For the text-containing cell, return its midpoint in (X, Y) coordinate format. 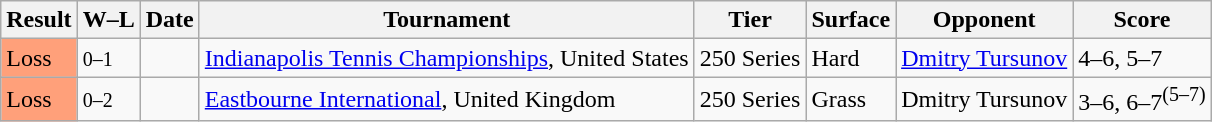
Date (170, 20)
Tier (750, 20)
Opponent (984, 20)
4–6, 5–7 (1142, 58)
Tournament (446, 20)
0–1 (108, 58)
Grass (851, 100)
Surface (851, 20)
0–2 (108, 100)
Indianapolis Tennis Championships, United States (446, 58)
3–6, 6–7(5–7) (1142, 100)
Hard (851, 58)
Eastbourne International, United Kingdom (446, 100)
Result (39, 20)
Score (1142, 20)
W–L (108, 20)
